Find where the given text appears and provide that cell's center as [X, Y] coordinate. 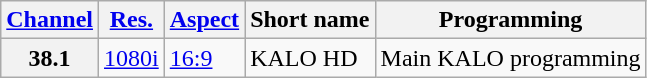
Short name [310, 20]
Programming [510, 20]
16:9 [204, 58]
Aspect [204, 20]
KALO HD [310, 58]
Main KALO programming [510, 58]
38.1 [50, 58]
Channel [50, 20]
1080i [132, 58]
Res. [132, 20]
